From the cell containing the given text, extract its center point as [X, Y] coordinate. 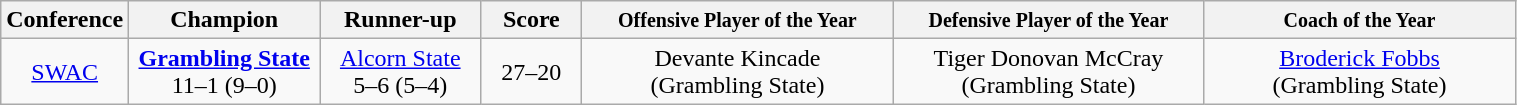
Offensive Player of the Year [738, 20]
Broderick Fobbs(Grambling State) [1360, 72]
Defensive Player of the Year [1048, 20]
Runner-up [400, 20]
Score [532, 20]
Tiger Donovan McCray(Grambling State) [1048, 72]
Conference [65, 20]
Devante Kincade(Grambling State) [738, 72]
SWAC [65, 72]
27–20 [532, 72]
Alcorn State5–6 (5–4) [400, 72]
Coach of the Year [1360, 20]
Grambling State11–1 (9–0) [224, 72]
Champion [224, 20]
